Return [X, Y] of the center of cell containing provided text 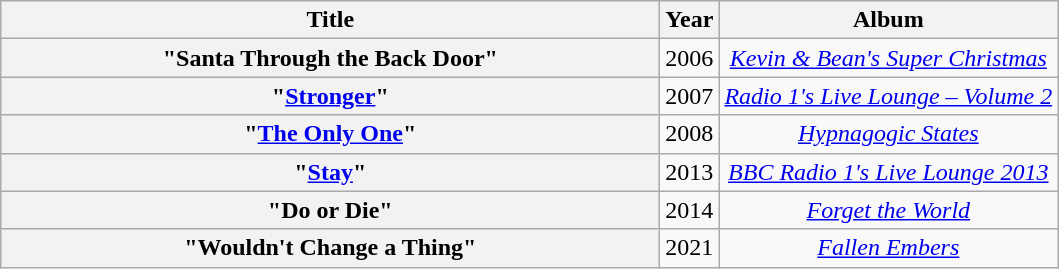
2013 [690, 172]
"Stay" [330, 172]
Album [888, 20]
Year [690, 20]
BBC Radio 1's Live Lounge 2013 [888, 172]
2014 [690, 210]
Kevin & Bean's Super Christmas [888, 58]
2008 [690, 134]
Fallen Embers [888, 248]
Forget the World [888, 210]
Hypnagogic States [888, 134]
"Santa Through the Back Door" [330, 58]
Radio 1's Live Lounge – Volume 2 [888, 96]
2007 [690, 96]
Title [330, 20]
2021 [690, 248]
"Wouldn't Change a Thing" [330, 248]
"Do or Die" [330, 210]
"Stronger" [330, 96]
2006 [690, 58]
"The Only One" [330, 134]
